Extract the [x, y] coordinate from the center of the cell holding the provided text.  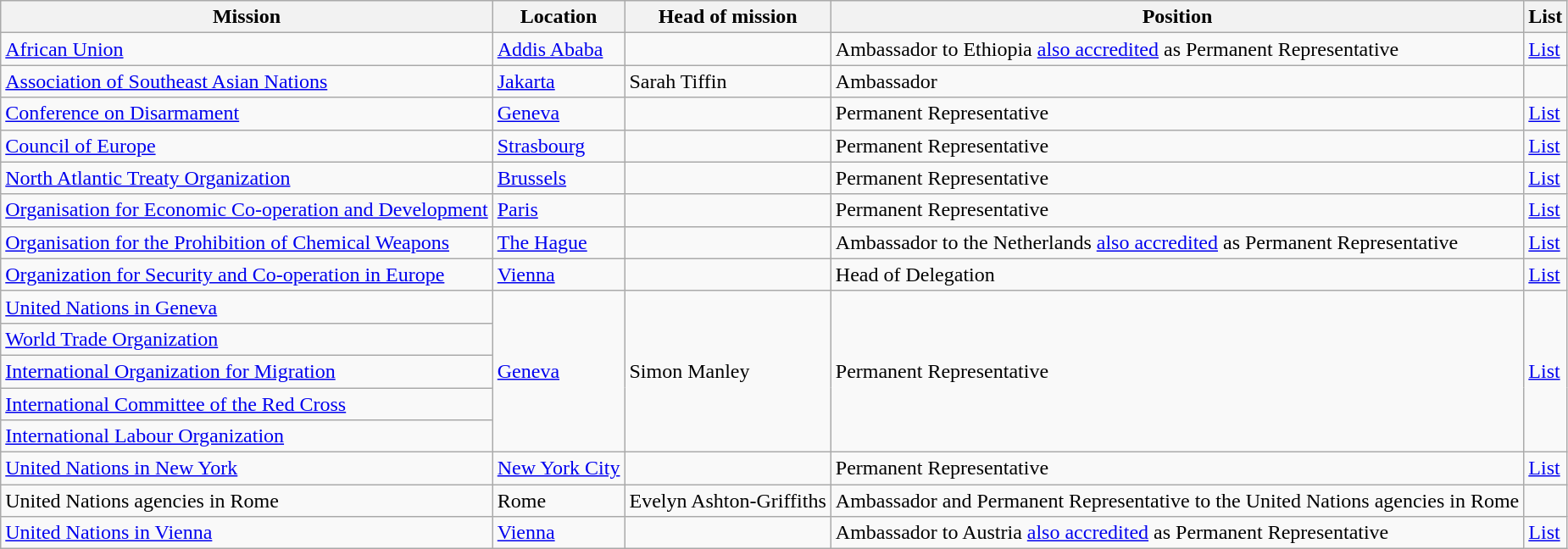
Jakarta [559, 81]
Ambassador to Ethiopia also accredited as Permanent Representative [1177, 49]
Head of Delegation [1177, 274]
African Union [247, 49]
Ambassador [1177, 81]
Organisation for the Prohibition of Chemical Weapons [247, 242]
North Atlantic Treaty Organization [247, 178]
Organization for Security and Co-operation in Europe [247, 274]
Conference on Disarmament [247, 114]
Evelyn Ashton-Griffiths [727, 501]
The Hague [559, 242]
Paris [559, 210]
Sarah Tiffin [727, 81]
New York City [559, 469]
Ambassador to the Netherlands also accredited as Permanent Representative [1177, 242]
Association of Southeast Asian Nations [247, 81]
Ambassador to Austria also accredited as Permanent Representative [1177, 533]
Position [1177, 17]
United Nations in Geneva [247, 307]
Head of mission [727, 17]
United Nations agencies in Rome [247, 501]
World Trade Organization [247, 339]
International Organization for Migration [247, 371]
Ambassador and Permanent Representative to the United Nations agencies in Rome [1177, 501]
Location [559, 17]
Mission [247, 17]
Addis Ababa [559, 49]
Rome [559, 501]
Strasbourg [559, 146]
Organisation for Economic Co-operation and Development [247, 210]
United Nations in Vienna [247, 533]
Simon Manley [727, 371]
International Committee of the Red Cross [247, 404]
Council of Europe [247, 146]
Brussels [559, 178]
International Labour Organization [247, 436]
United Nations in New York [247, 469]
